Determine the [X, Y] coordinate at the center of the cell enclosing the given text.  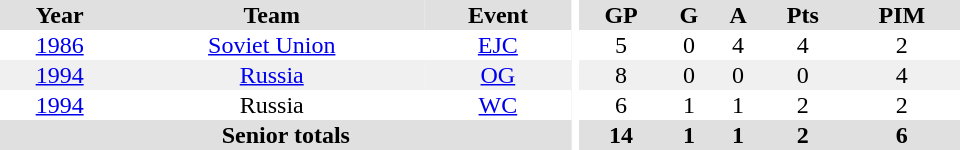
8 [622, 75]
EJC [498, 45]
Event [498, 15]
Pts [803, 15]
WC [498, 105]
Senior totals [286, 135]
Soviet Union [272, 45]
PIM [902, 15]
5 [622, 45]
G [690, 15]
GP [622, 15]
OG [498, 75]
1986 [60, 45]
Year [60, 15]
14 [622, 135]
Team [272, 15]
A [738, 15]
